For the text-containing cell, return its midpoint in (X, Y) coordinate format. 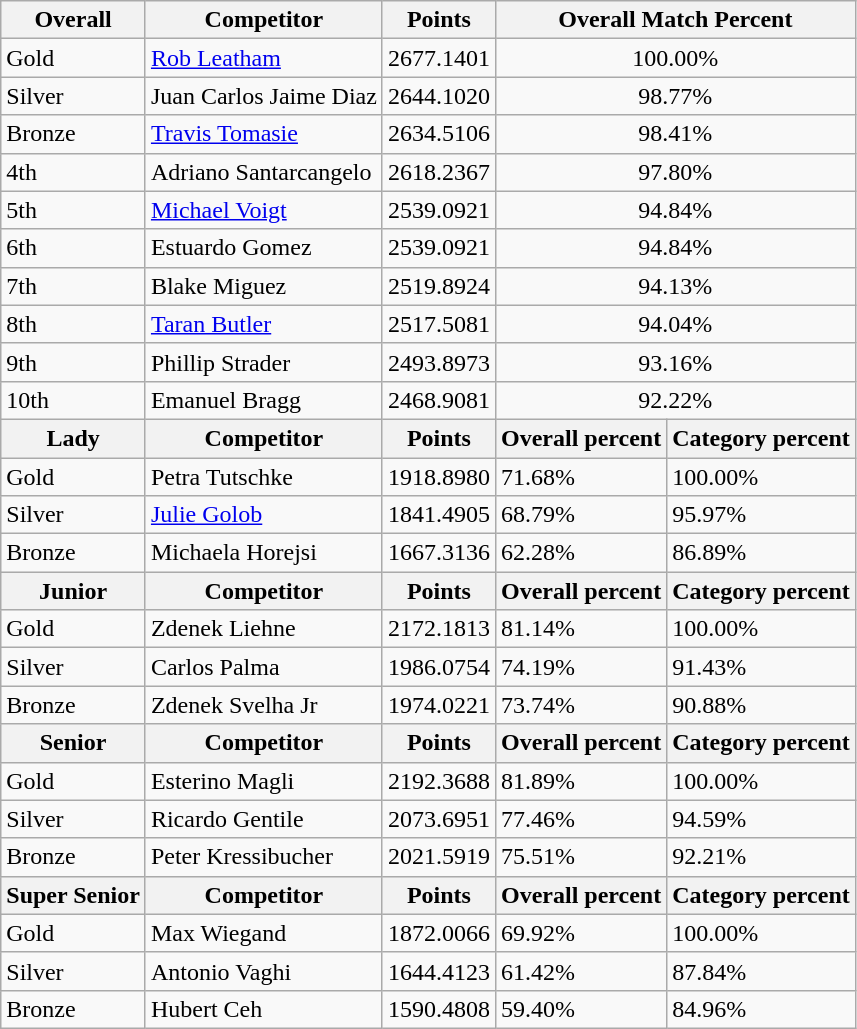
98.41% (675, 134)
1974.0221 (438, 705)
9th (74, 362)
92.22% (675, 400)
94.04% (675, 324)
Overall Match Percent (675, 20)
59.40% (580, 1009)
6th (74, 248)
5th (74, 210)
Lady (74, 438)
2172.1813 (438, 629)
75.51% (580, 857)
4th (74, 172)
2021.5919 (438, 857)
1872.0066 (438, 933)
2677.1401 (438, 58)
2618.2367 (438, 172)
Esterino Magli (264, 781)
1644.4123 (438, 971)
10th (74, 400)
2192.3688 (438, 781)
Ricardo Gentile (264, 819)
Zdenek Liehne (264, 629)
2073.6951 (438, 819)
Juan Carlos Jaime Diaz (264, 96)
Julie Golob (264, 515)
Travis Tomasie (264, 134)
1590.4808 (438, 1009)
87.84% (762, 971)
Junior (74, 591)
92.21% (762, 857)
68.79% (580, 515)
73.74% (580, 705)
Rob Leatham (264, 58)
Phillip Strader (264, 362)
Peter Kressibucher (264, 857)
Taran Butler (264, 324)
2468.9081 (438, 400)
94.59% (762, 819)
1667.3136 (438, 553)
71.68% (580, 477)
95.97% (762, 515)
90.88% (762, 705)
Overall (74, 20)
62.28% (580, 553)
Michaela Horejsi (264, 553)
81.14% (580, 629)
81.89% (580, 781)
84.96% (762, 1009)
Michael Voigt (264, 210)
1918.8980 (438, 477)
97.80% (675, 172)
8th (74, 324)
2519.8924 (438, 286)
94.13% (675, 286)
Antonio Vaghi (264, 971)
1986.0754 (438, 667)
Hubert Ceh (264, 1009)
98.77% (675, 96)
Emanuel Bragg (264, 400)
74.19% (580, 667)
Carlos Palma (264, 667)
2634.5106 (438, 134)
93.16% (675, 362)
7th (74, 286)
Super Senior (74, 895)
Max Wiegand (264, 933)
Zdenek Svelha Jr (264, 705)
2493.8973 (438, 362)
Petra Tutschke (264, 477)
Estuardo Gomez (264, 248)
2517.5081 (438, 324)
61.42% (580, 971)
1841.4905 (438, 515)
Blake Miguez (264, 286)
Senior (74, 743)
91.43% (762, 667)
86.89% (762, 553)
Adriano Santarcangelo (264, 172)
69.92% (580, 933)
2644.1020 (438, 96)
77.46% (580, 819)
